Locate the cell with the specified text and output its (X, Y) center coordinate. 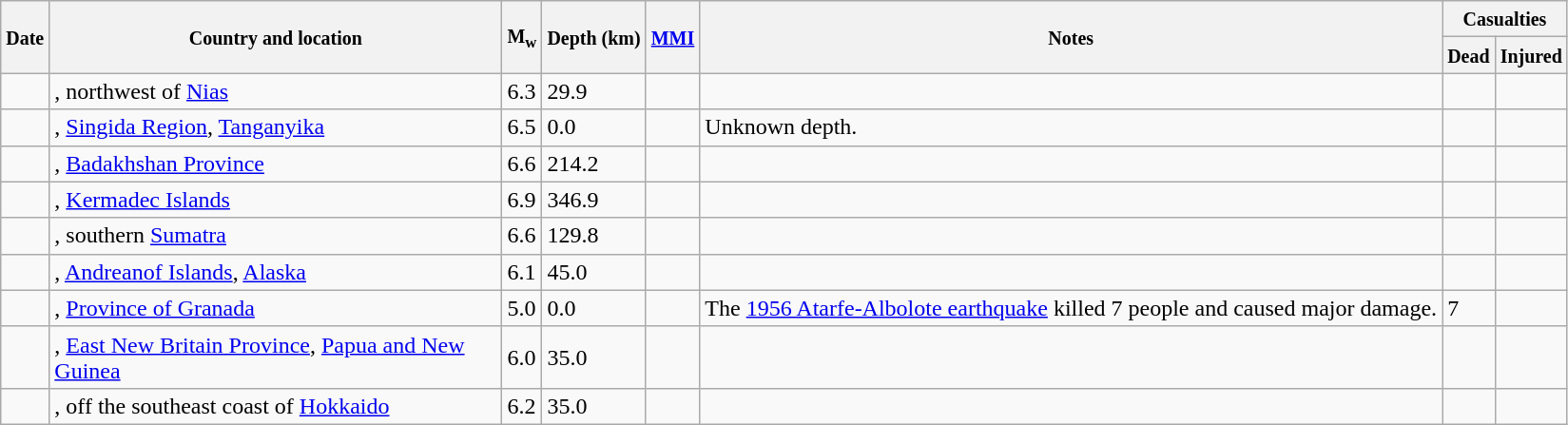
29.9 (593, 91)
Mw (522, 37)
6.0 (522, 357)
, off the southeast coast of Hokkaido (276, 406)
214.2 (593, 164)
6.5 (522, 127)
Depth (km) (593, 37)
The 1956 Atarfe-Albolote earthquake killed 7 people and caused major damage. (1071, 308)
6.2 (522, 406)
Country and location (276, 37)
Date (25, 37)
, northwest of Nias (276, 91)
5.0 (522, 308)
MMI (673, 37)
Unknown depth. (1071, 127)
, Kermadec Islands (276, 200)
346.9 (593, 200)
Notes (1071, 37)
45.0 (593, 272)
, East New Britain Province, Papua and New Guinea (276, 357)
6.9 (522, 200)
, Province of Granada (276, 308)
129.8 (593, 236)
Casualties (1505, 19)
Dead (1469, 55)
, Andreanof Islands, Alaska (276, 272)
, Singida Region, Tanganyika (276, 127)
, southern Sumatra (276, 236)
6.1 (522, 272)
, Badakhshan Province (276, 164)
7 (1469, 308)
Injured (1531, 55)
6.3 (522, 91)
